Pinpoint the cell where the given text exists, returning its (X, Y) midpoint coordinate. 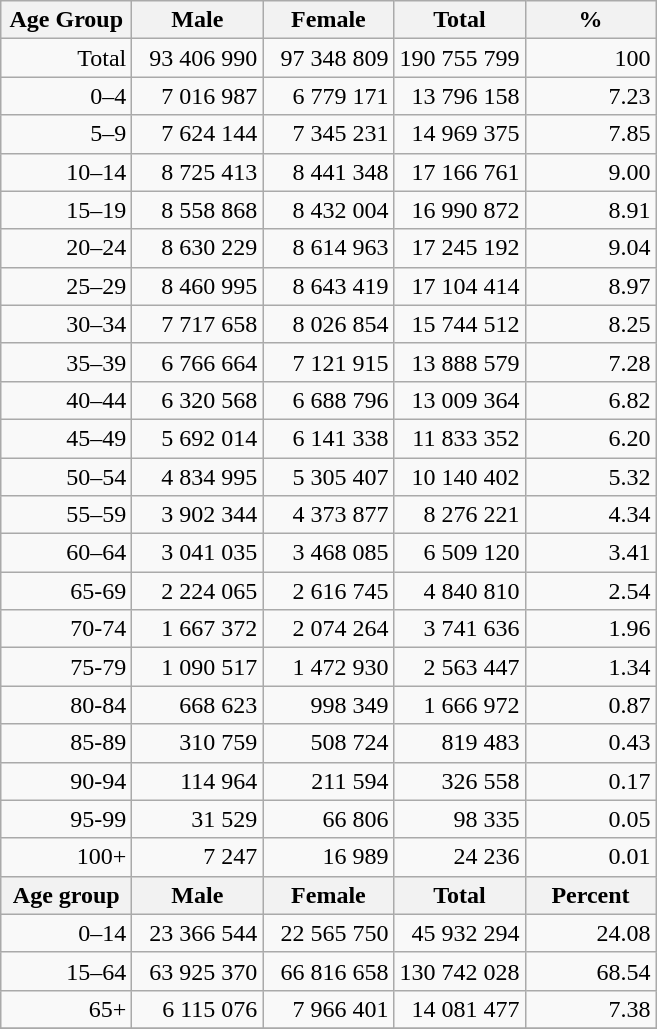
8 026 854 (328, 324)
93 406 990 (198, 58)
8 432 004 (328, 210)
7.28 (590, 362)
114 964 (198, 781)
40–44 (66, 400)
17 104 414 (460, 286)
50–54 (66, 477)
Age Group (66, 20)
80-84 (66, 705)
1 667 372 (198, 629)
7 247 (198, 857)
0–4 (66, 96)
65-69 (66, 591)
5 305 407 (328, 477)
7.23 (590, 96)
11 833 352 (460, 438)
20–24 (66, 248)
1 666 972 (460, 705)
31 529 (198, 819)
1.34 (590, 667)
55–59 (66, 515)
100 (590, 58)
65+ (66, 1009)
508 724 (328, 743)
4 373 877 (328, 515)
30–34 (66, 324)
2 616 745 (328, 591)
25–29 (66, 286)
7 121 915 (328, 362)
Percent (590, 895)
8.25 (590, 324)
0.01 (590, 857)
17 166 761 (460, 172)
7 345 231 (328, 134)
6 115 076 (198, 1009)
3 468 085 (328, 553)
0.87 (590, 705)
7 016 987 (198, 96)
130 742 028 (460, 971)
5–9 (66, 134)
66 816 658 (328, 971)
7 624 144 (198, 134)
1 090 517 (198, 667)
0.43 (590, 743)
8 558 868 (198, 210)
Age group (66, 895)
8.97 (590, 286)
8 630 229 (198, 248)
4.34 (590, 515)
4 834 995 (198, 477)
10 140 402 (460, 477)
8 643 419 (328, 286)
13 009 364 (460, 400)
15–19 (66, 210)
6.82 (590, 400)
66 806 (328, 819)
45 932 294 (460, 933)
24 236 (460, 857)
9.00 (590, 172)
0.05 (590, 819)
8 276 221 (460, 515)
6 766 664 (198, 362)
8 725 413 (198, 172)
22 565 750 (328, 933)
2 074 264 (328, 629)
819 483 (460, 743)
2.54 (590, 591)
8 614 963 (328, 248)
6 320 568 (198, 400)
5 692 014 (198, 438)
75-79 (66, 667)
190 755 799 (460, 58)
63 925 370 (198, 971)
98 335 (460, 819)
8 460 995 (198, 286)
3 902 344 (198, 515)
13 796 158 (460, 96)
7.38 (590, 1009)
668 623 (198, 705)
0–14 (66, 933)
0.17 (590, 781)
45–49 (66, 438)
2 224 065 (198, 591)
35–39 (66, 362)
3 741 636 (460, 629)
310 759 (198, 743)
3 041 035 (198, 553)
14 969 375 (460, 134)
15–64 (66, 971)
70-74 (66, 629)
90-94 (66, 781)
7.85 (590, 134)
14 081 477 (460, 1009)
6 509 120 (460, 553)
1.96 (590, 629)
16 989 (328, 857)
95-99 (66, 819)
6.20 (590, 438)
326 558 (460, 781)
6 141 338 (328, 438)
1 472 930 (328, 667)
211 594 (328, 781)
8.91 (590, 210)
4 840 810 (460, 591)
% (590, 20)
24.08 (590, 933)
15 744 512 (460, 324)
100+ (66, 857)
998 349 (328, 705)
68.54 (590, 971)
17 245 192 (460, 248)
7 966 401 (328, 1009)
8 441 348 (328, 172)
10–14 (66, 172)
85-89 (66, 743)
5.32 (590, 477)
60–64 (66, 553)
7 717 658 (198, 324)
23 366 544 (198, 933)
2 563 447 (460, 667)
97 348 809 (328, 58)
13 888 579 (460, 362)
6 779 171 (328, 96)
3.41 (590, 553)
9.04 (590, 248)
6 688 796 (328, 400)
16 990 872 (460, 210)
